Search for the cell housing the specified text and yield its (x, y) center coordinate. 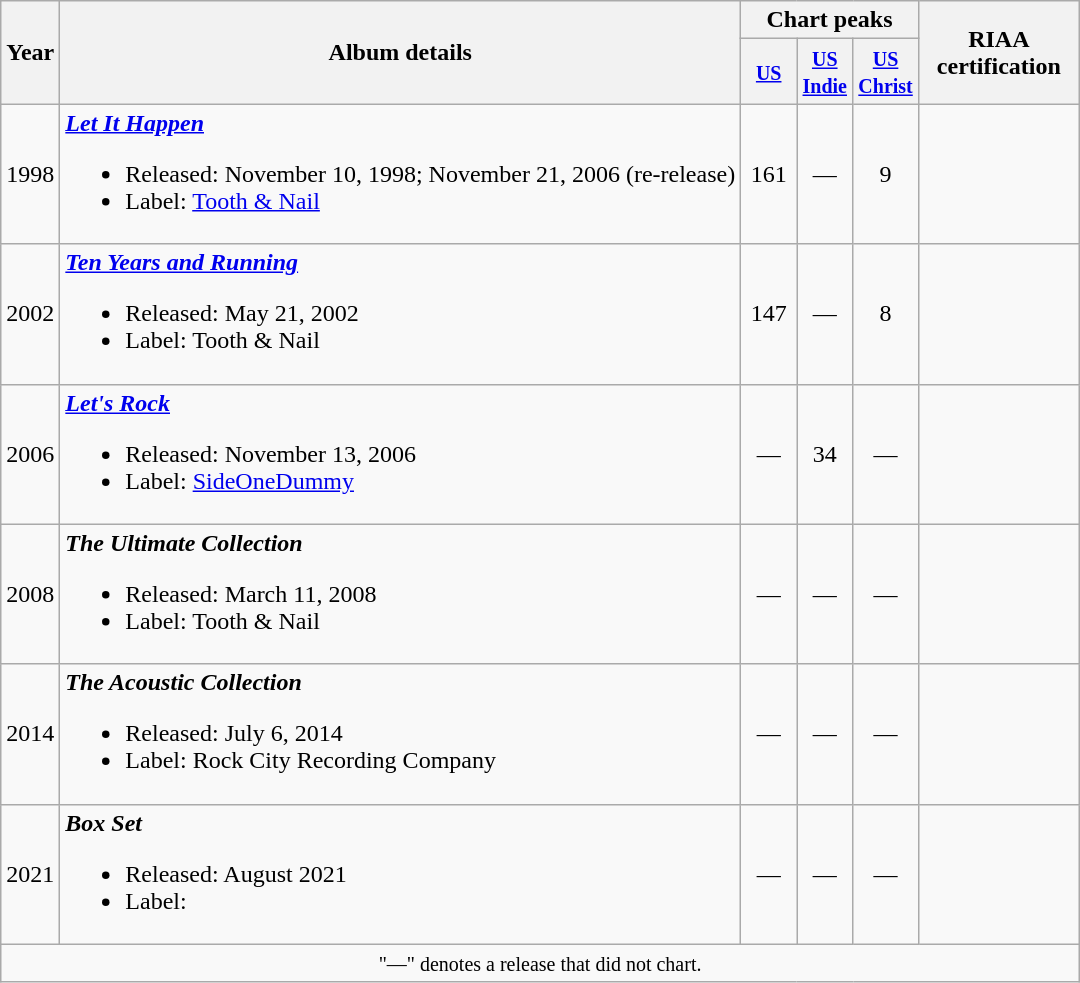
34 (825, 454)
2008 (30, 594)
Year (30, 52)
"—" denotes a release that did not chart. (540, 963)
2006 (30, 454)
147 (769, 314)
US (769, 72)
161 (769, 174)
8 (886, 314)
2002 (30, 314)
Chart peaks (830, 20)
9 (886, 174)
The Ultimate CollectionReleased: March 11, 2008Label: Tooth & Nail (400, 594)
RIAA certification (998, 52)
2014 (30, 734)
Album details (400, 52)
Box SetReleased: August 2021Label: (400, 874)
Let's RockReleased: November 13, 2006Label: SideOneDummy (400, 454)
Let It HappenReleased: November 10, 1998; November 21, 2006 (re-release)Label: Tooth & Nail (400, 174)
1998 (30, 174)
Ten Years and RunningReleased: May 21, 2002Label: Tooth & Nail (400, 314)
US Christ (886, 72)
US Indie (825, 72)
The Acoustic CollectionReleased: July 6, 2014Label: Rock City Recording Company (400, 734)
2021 (30, 874)
